From the cell containing the given text, extract its center point as [x, y] coordinate. 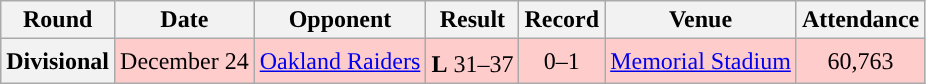
L 31–37 [472, 62]
Attendance [860, 20]
Round [58, 20]
December 24 [185, 62]
Date [185, 20]
Opponent [340, 20]
0–1 [562, 62]
Divisional [58, 62]
Result [472, 20]
Record [562, 20]
Oakland Raiders [340, 62]
Venue [701, 20]
60,763 [860, 62]
Memorial Stadium [701, 62]
